For the text-containing cell, return its midpoint in [x, y] coordinate format. 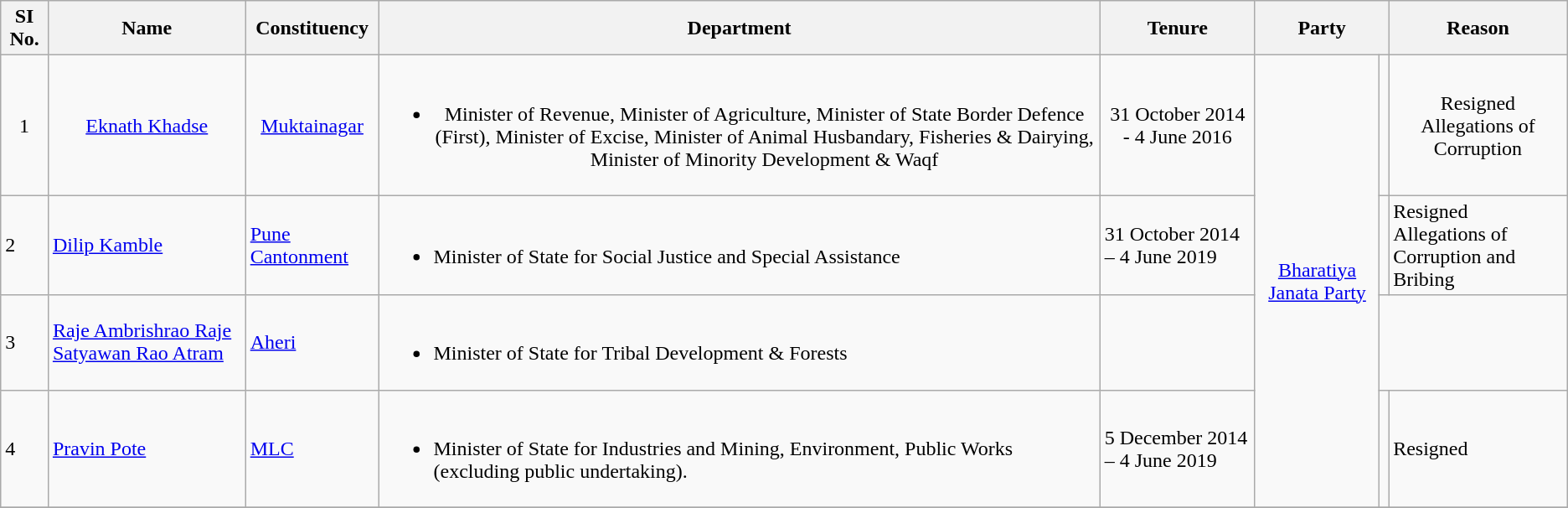
Aheri [312, 342]
Tenure [1178, 29]
Bharatiya Janata Party [1317, 282]
4 [25, 448]
Minister of State for Tribal Development & Forests [739, 342]
1 [25, 126]
Dilip Kamble [147, 245]
ResignedAllegations of Corruption [1478, 126]
Reason [1478, 29]
Minister of State for Industries and Mining, Environment, Public Works (excluding public undertaking). [739, 448]
Resigned [1478, 448]
Pravin Pote [147, 448]
Party [1322, 29]
3 [25, 342]
Eknath Khadse [147, 126]
Minister of State for Social Justice and Special Assistance [739, 245]
Constituency [312, 29]
Department [739, 29]
Name [147, 29]
5 December 2014 – 4 June 2019 [1178, 448]
Raje Ambrishrao Raje Satyawan Rao Atram [147, 342]
Muktainagar [312, 126]
SI No. [25, 29]
31 October 2014 – 4 June 2019 [1178, 245]
ResignedAllegations of Corruption and Bribing [1478, 245]
31 October 2014 - 4 June 2016 [1178, 126]
Pune Cantonment [312, 245]
2 [25, 245]
MLC [312, 448]
